Provide the (x, y) coordinate of the cell's center where the given text is located.  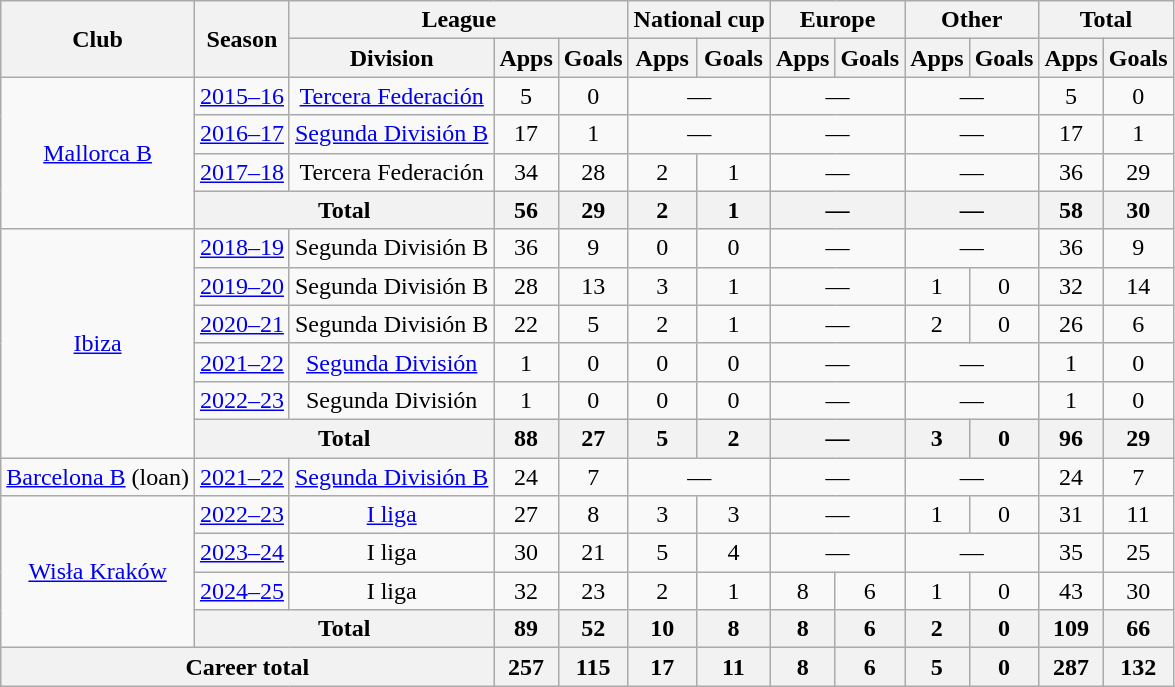
23 (593, 591)
Other (972, 20)
13 (593, 286)
21 (593, 553)
26 (1071, 324)
2024–25 (242, 591)
115 (593, 667)
League (458, 20)
96 (1071, 438)
Europe (837, 20)
66 (1138, 629)
Mallorca B (98, 153)
89 (526, 629)
2020–21 (242, 324)
Barcelona B (loan) (98, 477)
4 (733, 553)
132 (1138, 667)
Club (98, 39)
Wisła Kraków (98, 572)
National cup (699, 20)
56 (526, 210)
2017–18 (242, 172)
2015–16 (242, 96)
Career total (248, 667)
2019–20 (242, 286)
287 (1071, 667)
2016–17 (242, 134)
Season (242, 39)
109 (1071, 629)
88 (526, 438)
58 (1071, 210)
52 (593, 629)
Division (391, 58)
25 (1138, 553)
2018–19 (242, 248)
34 (526, 172)
10 (662, 629)
22 (526, 324)
14 (1138, 286)
31 (1071, 515)
2023–24 (242, 553)
Ibiza (98, 343)
257 (526, 667)
35 (1071, 553)
43 (1071, 591)
